Pinpoint the cell where the given text exists, returning its (x, y) midpoint coordinate. 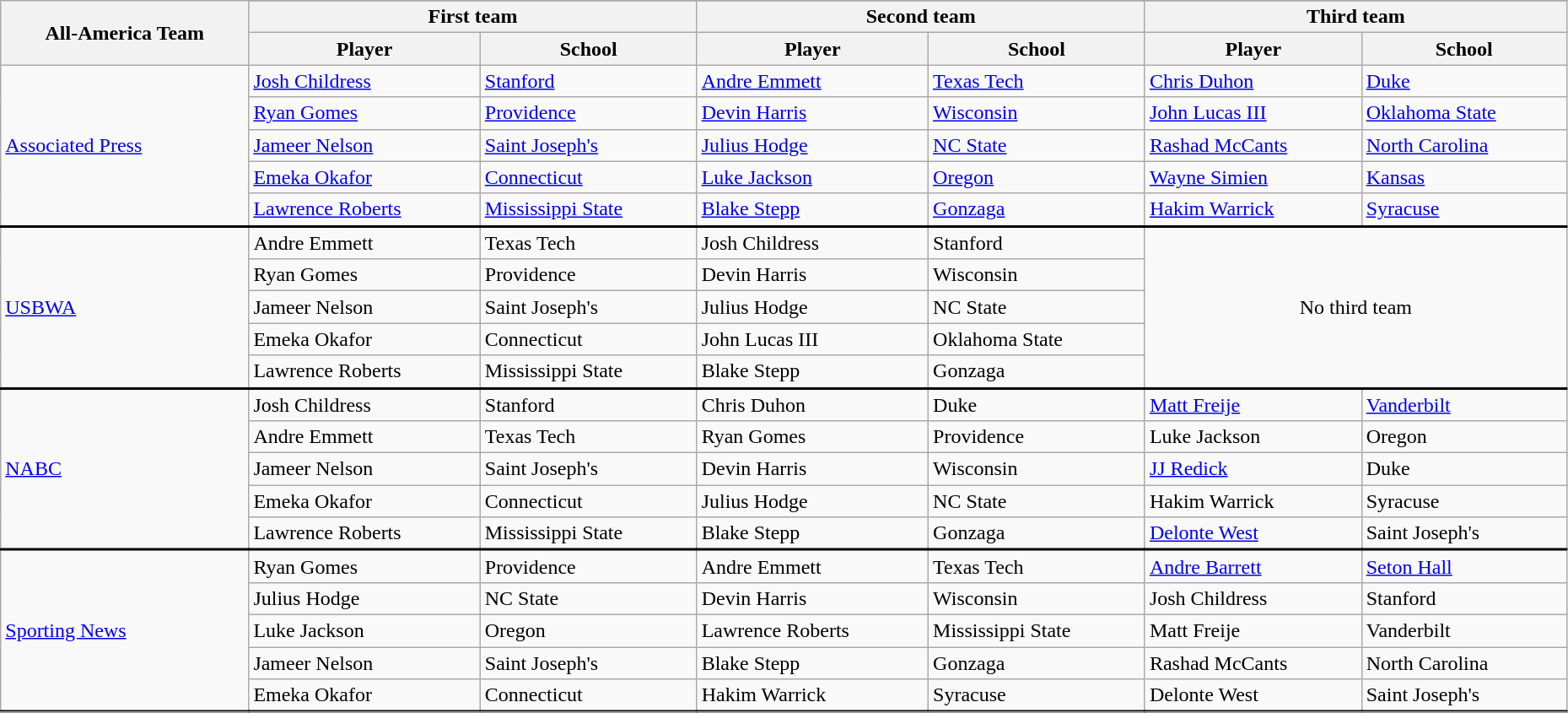
All-America Team (125, 33)
JJ Redick (1253, 469)
Kansas (1464, 177)
Third team (1355, 17)
Sporting News (125, 631)
No third team (1355, 307)
Seton Hall (1464, 567)
Associated Press (125, 145)
Andre Barrett (1253, 567)
NABC (125, 469)
Wayne Simien (1253, 177)
Second team (921, 17)
USBWA (125, 307)
First team (472, 17)
